Locate the cell with the specified text and output its [x, y] center coordinate. 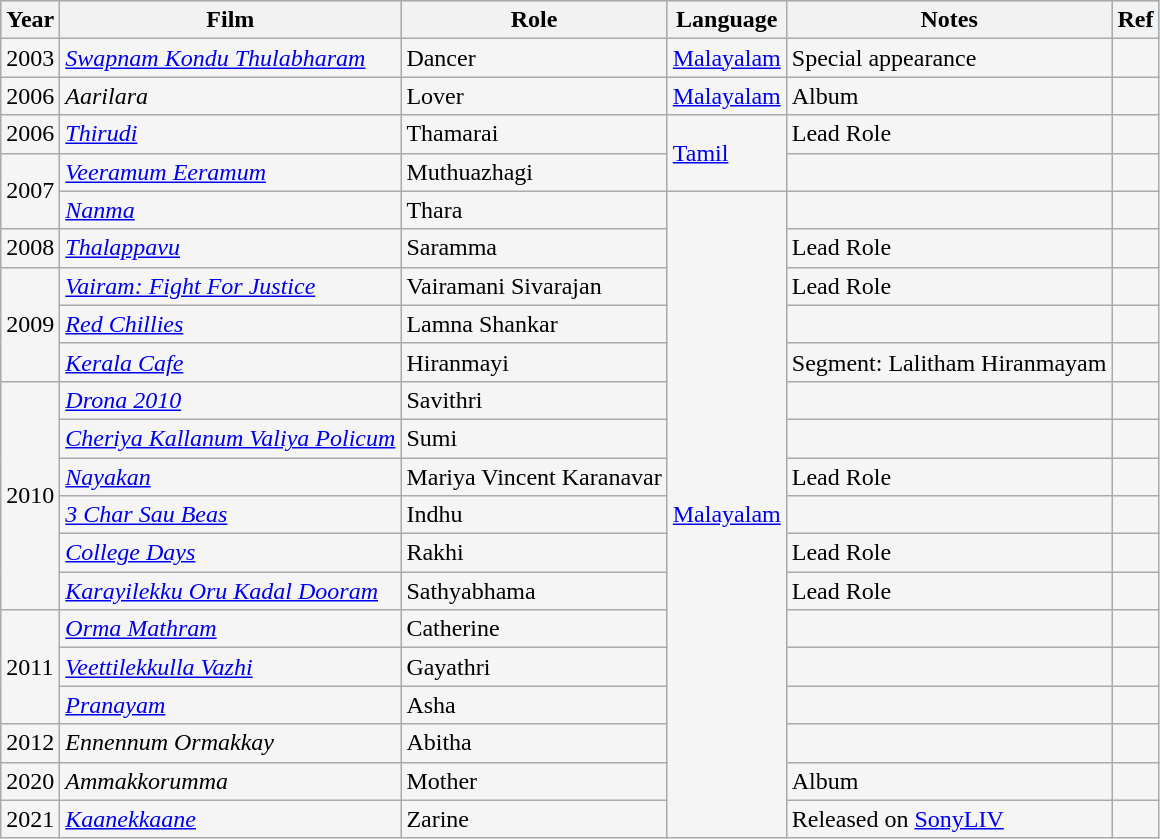
Segment: Lalitham Hiranmayam [949, 362]
Drona 2010 [230, 400]
Thalappavu [230, 248]
Sumi [534, 438]
2008 [30, 248]
Aarilara [230, 96]
Gayathri [534, 667]
Nanma [230, 210]
Orma Mathram [230, 629]
Ennennum Ormakkay [230, 743]
Cheriya Kallanum Valiya Policum [230, 438]
2007 [30, 191]
Lover [534, 96]
Muthuazhagi [534, 172]
Thara [534, 210]
2021 [30, 819]
Mother [534, 781]
Year [30, 20]
Role [534, 20]
Film [230, 20]
Thirudi [230, 134]
2020 [30, 781]
Zarine [534, 819]
Sathyabhama [534, 591]
Veettilekkulla Vazhi [230, 667]
Hiranmayi [534, 362]
Pranayam [230, 705]
2011 [30, 667]
Kerala Cafe [230, 362]
College Days [230, 553]
Special appearance [949, 58]
Released on SonyLIV [949, 819]
2010 [30, 495]
Notes [949, 20]
Rakhi [534, 553]
Indhu [534, 515]
Karayilekku Oru Kadal Dooram [230, 591]
Abitha [534, 743]
Language [726, 20]
Red Chillies [230, 324]
Catherine [534, 629]
Ammakkorumma [230, 781]
2003 [30, 58]
Vairamani Sivarajan [534, 286]
Tamil [726, 153]
3 Char Sau Beas [230, 515]
Kaanekkaane [230, 819]
Ref [1136, 20]
2009 [30, 324]
Saramma [534, 248]
Lamna Shankar [534, 324]
Mariya Vincent Karanavar [534, 477]
Vairam: Fight For Justice [230, 286]
Swapnam Kondu Thulabharam [230, 58]
Nayakan [230, 477]
Thamarai [534, 134]
Veeramum Eeramum [230, 172]
2012 [30, 743]
Dancer [534, 58]
Savithri [534, 400]
Asha [534, 705]
